Provide the [X, Y] coordinate of the cell's center where the given text is located.  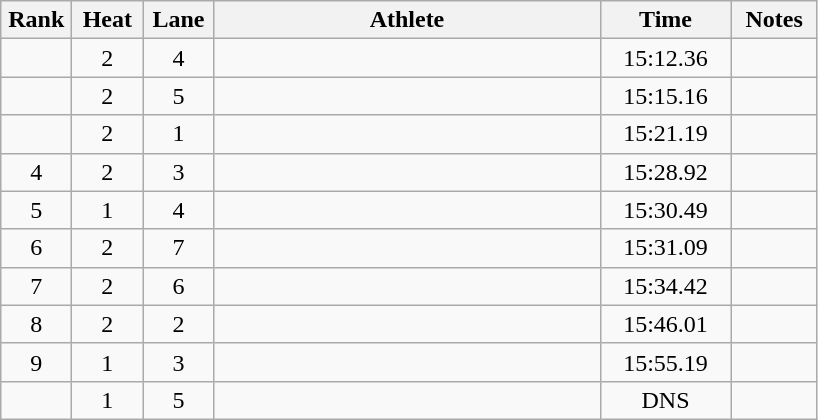
8 [36, 324]
Athlete [407, 20]
15:46.01 [666, 324]
Lane [178, 20]
15:15.16 [666, 96]
Notes [774, 20]
DNS [666, 400]
Heat [108, 20]
Time [666, 20]
15:28.92 [666, 172]
15:31.09 [666, 248]
15:21.19 [666, 134]
15:34.42 [666, 286]
9 [36, 362]
15:12.36 [666, 58]
Rank [36, 20]
15:55.19 [666, 362]
15:30.49 [666, 210]
